For the text-containing cell, return its midpoint in [x, y] coordinate format. 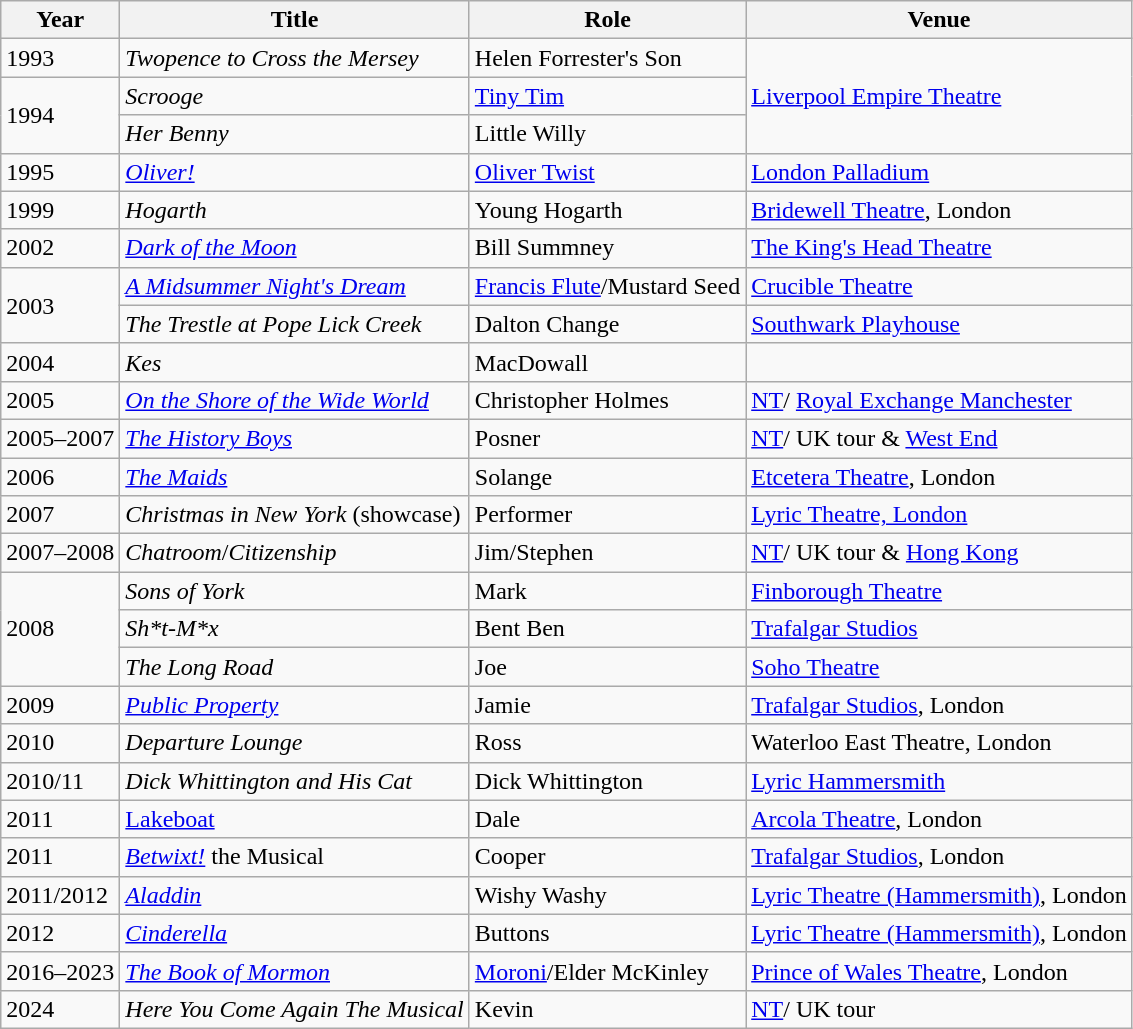
2003 [60, 305]
Jamie [607, 705]
Young Hogarth [607, 210]
Chatroom/Citizenship [295, 553]
The Long Road [295, 667]
Kes [295, 362]
Trafalgar Studios [940, 629]
1999 [60, 210]
1995 [60, 172]
2006 [60, 477]
NT/ UK tour [940, 1009]
1994 [60, 115]
A Midsummer Night's Dream [295, 286]
2012 [60, 933]
Wishy Washy [607, 895]
London Palladium [940, 172]
1993 [60, 58]
Scrooge [295, 96]
2005 [60, 400]
Oliver Twist [607, 172]
Cooper [607, 857]
Here You Come Again The Musical [295, 1009]
MacDowall [607, 362]
Oliver! [295, 172]
Public Property [295, 705]
2008 [60, 629]
Joe [607, 667]
Solange [607, 477]
Dick Whittington and His Cat [295, 781]
The Maids [295, 477]
Francis Flute/Mustard Seed [607, 286]
2004 [60, 362]
Jim/Stephen [607, 553]
The Trestle at Pope Lick Creek [295, 324]
Mark [607, 591]
Title [295, 20]
Kevin [607, 1009]
Role [607, 20]
Christmas in New York (showcase) [295, 515]
Bent Ben [607, 629]
Twopence to Cross the Mersey [295, 58]
Bridewell Theatre, London [940, 210]
Her Benny [295, 134]
Dalton Change [607, 324]
Departure Lounge [295, 743]
Sons of York [295, 591]
Aladdin [295, 895]
Cinderella [295, 933]
Tiny Tim [607, 96]
Dark of the Moon [295, 248]
Moroni/Elder McKinley [607, 971]
Lakeboat [295, 819]
Lyric Hammersmith [940, 781]
Year [60, 20]
Ross [607, 743]
On the Shore of the Wide World [295, 400]
Southwark Playhouse [940, 324]
Performer [607, 515]
The Book of Mormon [295, 971]
2005–2007 [60, 438]
Prince of Wales Theatre, London [940, 971]
2024 [60, 1009]
NT/ Royal Exchange Manchester [940, 400]
NT/ UK tour & West End [940, 438]
2016–2023 [60, 971]
Bill Summney [607, 248]
Lyric Theatre, London [940, 515]
Hogarth [295, 210]
Finborough Theatre [940, 591]
Dale [607, 819]
2002 [60, 248]
Buttons [607, 933]
Arcola Theatre, London [940, 819]
2007–2008 [60, 553]
Soho Theatre [940, 667]
The King's Head Theatre [940, 248]
Betwixt! the Musical [295, 857]
Etcetera Theatre, London [940, 477]
Posner [607, 438]
2007 [60, 515]
2010/11 [60, 781]
Venue [940, 20]
Liverpool Empire Theatre [940, 96]
2010 [60, 743]
Christopher Holmes [607, 400]
NT/ UK tour & Hong Kong [940, 553]
Waterloo East Theatre, London [940, 743]
Dick Whittington [607, 781]
Helen Forrester's Son [607, 58]
The History Boys [295, 438]
Sh*t-M*x [295, 629]
Little Willy [607, 134]
2011/2012 [60, 895]
2009 [60, 705]
Crucible Theatre [940, 286]
